Provide the [x, y] coordinate of the cell's center where the given text is located.  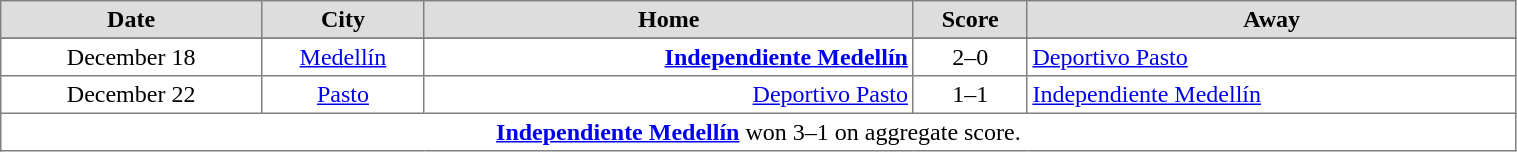
Score [970, 20]
Pasto [342, 95]
Medellín [342, 57]
December 18 [132, 57]
Independiente Medellín won 3–1 on aggregate score. [758, 132]
December 22 [132, 95]
Date [132, 20]
1–1 [970, 95]
2–0 [970, 57]
Home [668, 20]
City [342, 20]
Away [1272, 20]
